Pinpoint the cell where the given text exists, returning its (X, Y) midpoint coordinate. 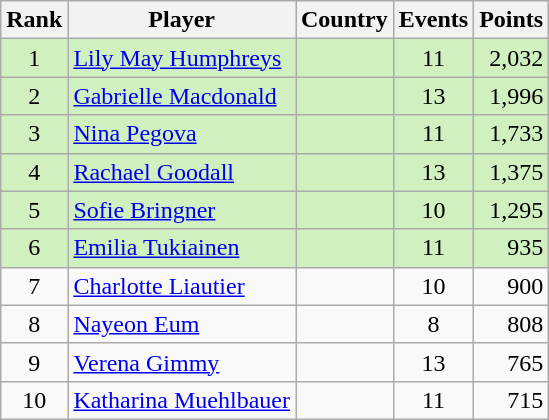
Katharina Muehlbauer (182, 400)
5 (34, 210)
3 (34, 134)
Nayeon Eum (182, 324)
4 (34, 172)
935 (512, 248)
Rank (34, 20)
Country (345, 20)
Player (182, 20)
808 (512, 324)
9 (34, 362)
Gabrielle Macdonald (182, 96)
Charlotte Liautier (182, 286)
6 (34, 248)
Nina Pegova (182, 134)
7 (34, 286)
Events (433, 20)
1 (34, 58)
765 (512, 362)
Points (512, 20)
1,996 (512, 96)
Rachael Goodall (182, 172)
2,032 (512, 58)
900 (512, 286)
Sofie Bringner (182, 210)
Emilia Tukiainen (182, 248)
2 (34, 96)
1,295 (512, 210)
Lily May Humphreys (182, 58)
1,733 (512, 134)
1,375 (512, 172)
Verena Gimmy (182, 362)
715 (512, 400)
